Pinpoint the cell where the given text exists, returning its (x, y) midpoint coordinate. 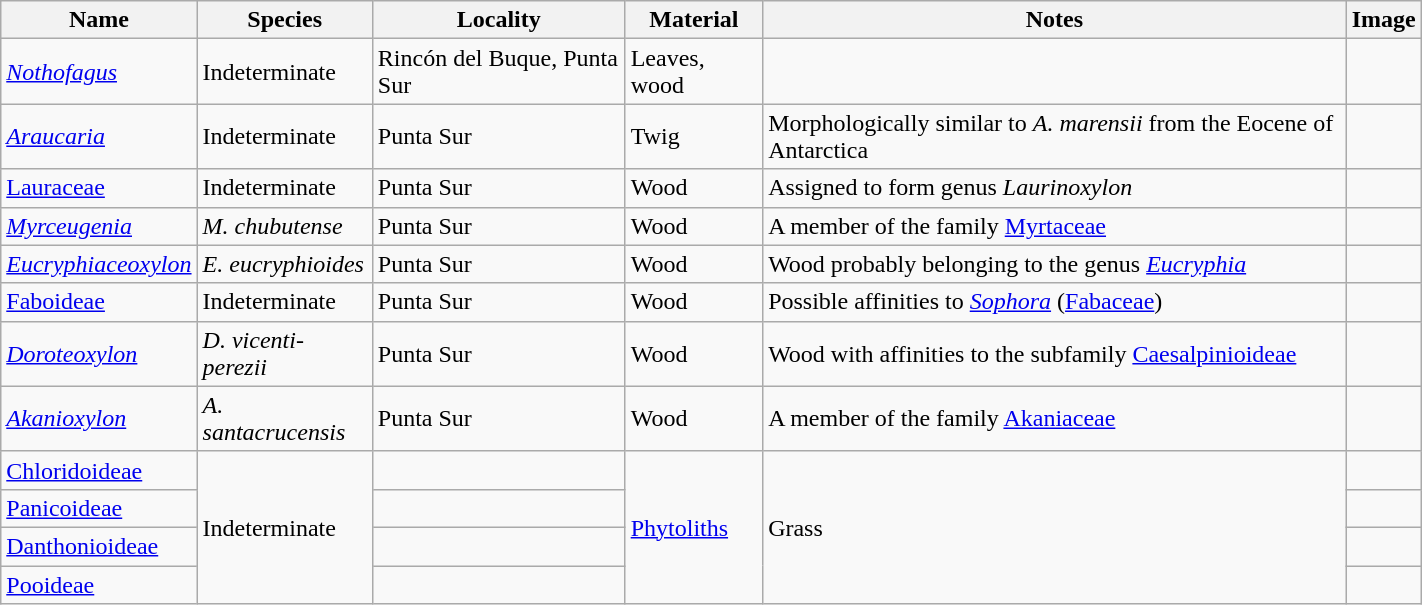
Faboideae (99, 302)
A. santacrucensis (284, 418)
Locality (498, 20)
Twig (694, 136)
Wood probably belonging to the genus Eucryphia (1055, 264)
Name (99, 20)
Araucaria (99, 136)
Species (284, 20)
Possible affinities to Sophora (Fabaceae) (1055, 302)
Grass (1055, 527)
Nothofagus (99, 72)
E. eucryphioides (284, 264)
Assigned to form genus Laurinoxylon (1055, 188)
A member of the family Akaniaceae (1055, 418)
Myrceugenia (99, 226)
Phytoliths (694, 527)
Rincón del Buque, Punta Sur (498, 72)
D. vicenti-perezii (284, 354)
Leaves, wood (694, 72)
A member of the family Myrtaceae (1055, 226)
Panicoideae (99, 508)
Morphologically similar to A. marensii from the Eocene of Antarctica (1055, 136)
Pooideae (99, 585)
M. chubutense (284, 226)
Notes (1055, 20)
Doroteoxylon (99, 354)
Danthonioideae (99, 546)
Lauraceae (99, 188)
Chloridoideae (99, 470)
Eucryphiaceoxylon (99, 264)
Wood with affinities to the subfamily Caesalpinioideae (1055, 354)
Material (694, 20)
Image (1384, 20)
Akanioxylon (99, 418)
